Return [x, y] of the center of cell containing provided text 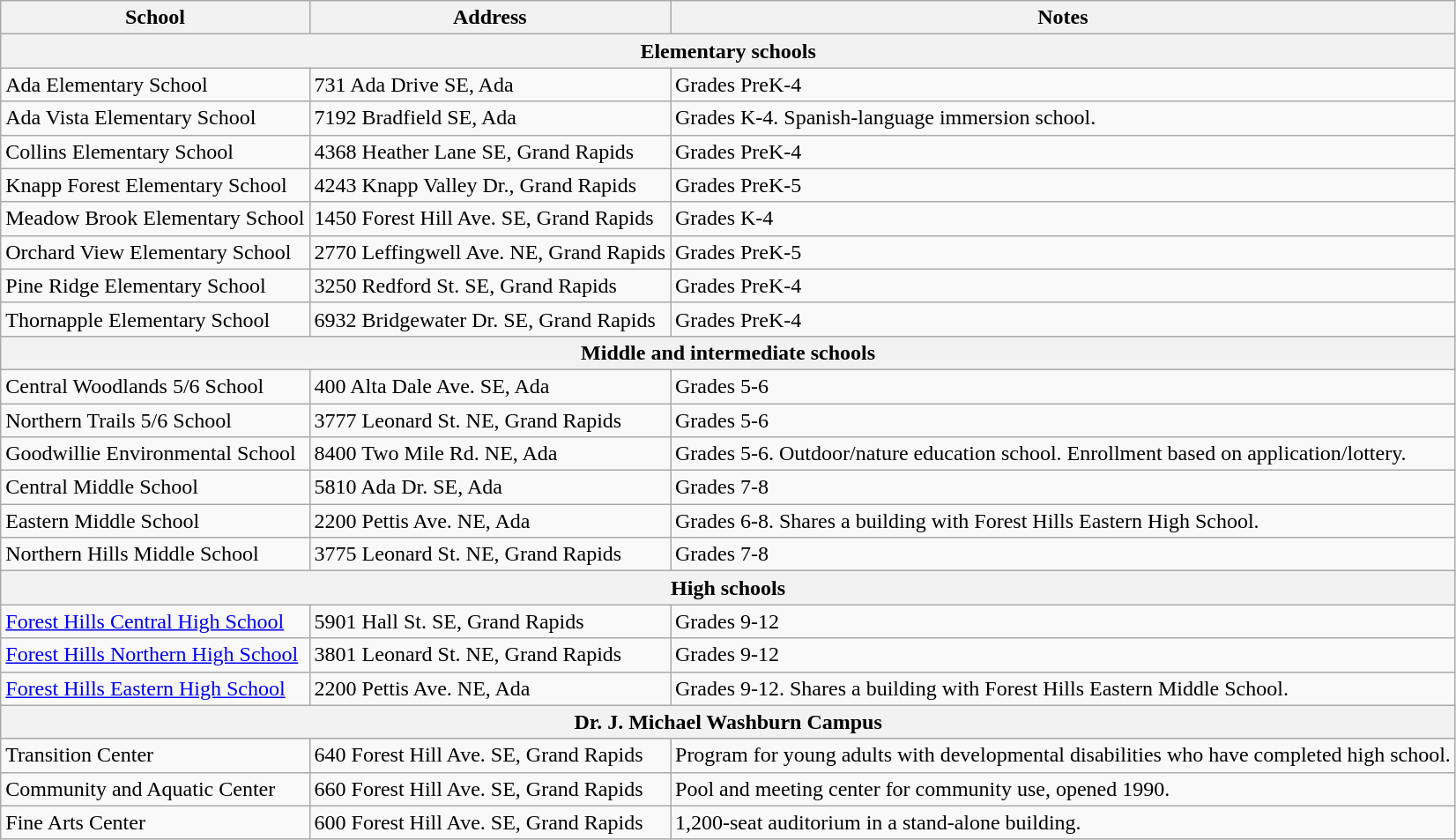
660 Forest Hill Ave. SE, Grand Rapids [490, 789]
High schools [728, 588]
Thornapple Elementary School [155, 319]
Eastern Middle School [155, 521]
Knapp Forest Elementary School [155, 185]
3250 Redford St. SE, Grand Rapids [490, 286]
6932 Bridgewater Dr. SE, Grand Rapids [490, 319]
Meadow Brook Elementary School [155, 219]
2770 Leffingwell Ave. NE, Grand Rapids [490, 252]
Ada Vista Elementary School [155, 118]
Dr. J. Michael Washburn Campus [728, 722]
Notes [1063, 18]
600 Forest Hill Ave. SE, Grand Rapids [490, 822]
Pool and meeting center for community use, opened 1990. [1063, 789]
Goodwillie Environmental School [155, 454]
5810 Ada Dr. SE, Ada [490, 487]
731 Ada Drive SE, Ada [490, 85]
640 Forest Hill Ave. SE, Grand Rapids [490, 755]
Grades 9-12. Shares a building with Forest Hills Eastern Middle School. [1063, 688]
Grades 5-6. Outdoor/nature education school. Enrollment based on application/lottery. [1063, 454]
3777 Leonard St. NE, Grand Rapids [490, 420]
Northern Hills Middle School [155, 554]
7192 Bradfield SE, Ada [490, 118]
Program for young adults with developmental disabilities who have completed high school. [1063, 755]
4368 Heather Lane SE, Grand Rapids [490, 152]
Elementary schools [728, 51]
Transition Center [155, 755]
Middle and intermediate schools [728, 353]
Pine Ridge Elementary School [155, 286]
Orchard View Elementary School [155, 252]
4243 Knapp Valley Dr., Grand Rapids [490, 185]
Central Middle School [155, 487]
Northern Trails 5/6 School [155, 420]
Forest Hills Eastern High School [155, 688]
Fine Arts Center [155, 822]
Community and Aquatic Center [155, 789]
Forest Hills Northern High School [155, 655]
Collins Elementary School [155, 152]
1,200-seat auditorium in a stand-alone building. [1063, 822]
Grades 6-8. Shares a building with Forest Hills Eastern High School. [1063, 521]
Ada Elementary School [155, 85]
8400 Two Mile Rd. NE, Ada [490, 454]
3801 Leonard St. NE, Grand Rapids [490, 655]
Grades K-4 [1063, 219]
3775 Leonard St. NE, Grand Rapids [490, 554]
Address [490, 18]
5901 Hall St. SE, Grand Rapids [490, 621]
Grades K-4. Spanish-language immersion school. [1063, 118]
School [155, 18]
400 Alta Dale Ave. SE, Ada [490, 386]
Central Woodlands 5/6 School [155, 386]
1450 Forest Hill Ave. SE, Grand Rapids [490, 219]
Forest Hills Central High School [155, 621]
